Extract the (X, Y) coordinate from the center of the cell holding the provided text.  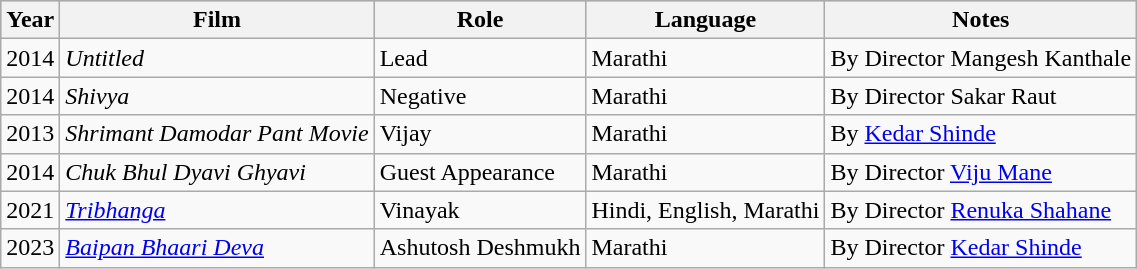
2021 (30, 210)
2013 (30, 134)
Vinayak (480, 210)
Vijay (480, 134)
Baipan Bhaari Deva (217, 248)
Chuk Bhul Dyavi Ghyavi (217, 172)
Shivya (217, 96)
By Director Renuka Shahane (981, 210)
Shrimant Damodar Pant Movie (217, 134)
By Director Kedar Shinde (981, 248)
Negative (480, 96)
Film (217, 20)
Guest Appearance (480, 172)
Language (706, 20)
By Director Sakar Raut (981, 96)
By Director Mangesh Kanthale (981, 58)
By Director Viju Mane (981, 172)
Hindi, English, Marathi (706, 210)
Untitled (217, 58)
Year (30, 20)
Ashutosh Deshmukh (480, 248)
Role (480, 20)
Tribhanga (217, 210)
Notes (981, 20)
2023 (30, 248)
By Kedar Shinde (981, 134)
Lead (480, 58)
